Provide the (x, y) coordinate of the cell's center where the given text is located.  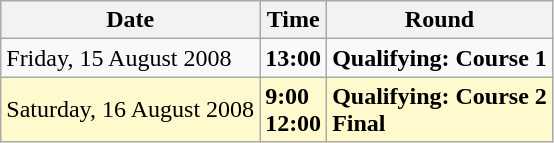
Qualifying: Course 2Final (440, 110)
13:00 (294, 58)
Friday, 15 August 2008 (130, 58)
Qualifying: Course 1 (440, 58)
9:0012:00 (294, 110)
Date (130, 20)
Time (294, 20)
Saturday, 16 August 2008 (130, 110)
Round (440, 20)
